Determine the (X, Y) coordinate at the center of the cell enclosing the given text.  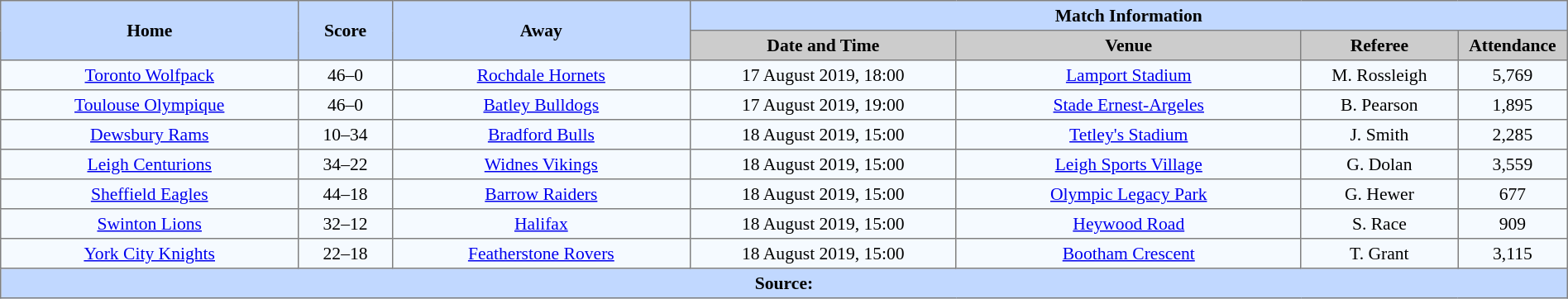
17 August 2019, 19:00 (823, 105)
G. Dolan (1379, 164)
Attendance (1513, 45)
Halifax (541, 224)
Olympic Legacy Park (1128, 194)
York City Knights (150, 254)
Source: (784, 283)
3,559 (1513, 164)
Featherstone Rovers (541, 254)
Toulouse Olympique (150, 105)
34–22 (346, 164)
2,285 (1513, 135)
Date and Time (823, 45)
Lamport Stadium (1128, 75)
3,115 (1513, 254)
Venue (1128, 45)
5,769 (1513, 75)
S. Race (1379, 224)
1,895 (1513, 105)
44–18 (346, 194)
Stade Ernest-Argeles (1128, 105)
M. Rossleigh (1379, 75)
Batley Bulldogs (541, 105)
Sheffield Eagles (150, 194)
Leigh Centurions (150, 164)
Leigh Sports Village (1128, 164)
Dewsbury Rams (150, 135)
B. Pearson (1379, 105)
Widnes Vikings (541, 164)
Barrow Raiders (541, 194)
Bootham Crescent (1128, 254)
Match Information (1128, 16)
677 (1513, 194)
909 (1513, 224)
T. Grant (1379, 254)
32–12 (346, 224)
10–34 (346, 135)
G. Hewer (1379, 194)
Score (346, 31)
Heywood Road (1128, 224)
Away (541, 31)
17 August 2019, 18:00 (823, 75)
Referee (1379, 45)
Bradford Bulls (541, 135)
Home (150, 31)
Rochdale Hornets (541, 75)
Toronto Wolfpack (150, 75)
J. Smith (1379, 135)
Tetley's Stadium (1128, 135)
22–18 (346, 254)
Swinton Lions (150, 224)
